Provide the (X, Y) coordinate of the cell's center where the given text is located.  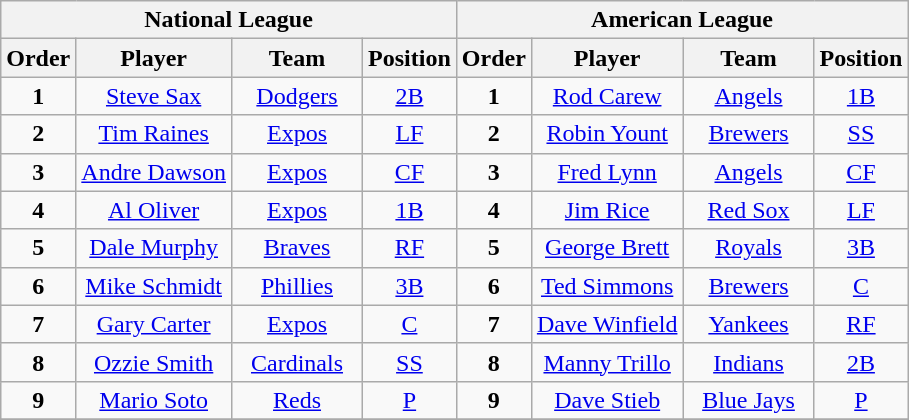
Braves (296, 248)
Ted Simmons (607, 286)
Al Oliver (154, 210)
Dodgers (296, 96)
Rod Carew (607, 96)
Mike Schmidt (154, 286)
Tim Raines (154, 134)
National League (229, 20)
American League (682, 20)
Manny Trillo (607, 362)
Indians (748, 362)
Royals (748, 248)
George Brett (607, 248)
Cardinals (296, 362)
Fred Lynn (607, 172)
Dave Stieb (607, 400)
Robin Yount (607, 134)
Yankees (748, 324)
Gary Carter (154, 324)
Dale Murphy (154, 248)
Phillies (296, 286)
Blue Jays (748, 400)
Jim Rice (607, 210)
Reds (296, 400)
Ozzie Smith (154, 362)
Mario Soto (154, 400)
Red Sox (748, 210)
Steve Sax (154, 96)
Andre Dawson (154, 172)
Dave Winfield (607, 324)
